Capture the cell that displays the provided text and extract its (X, Y) central coordinate. 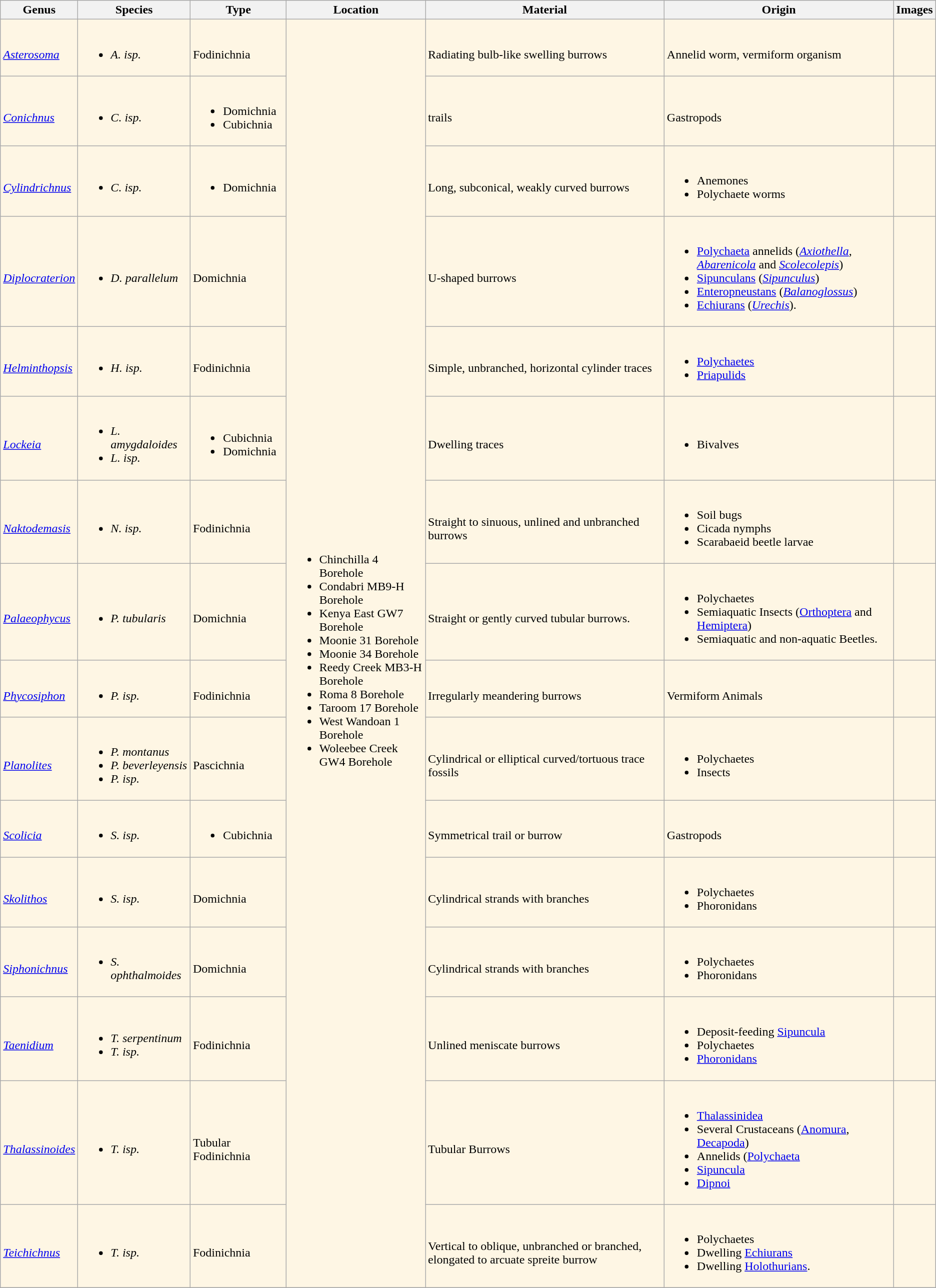
PolychaetesSemiaquatic Insects (Orthoptera and Hemiptera)Semiaquatic and non-aquatic Beetles. (779, 612)
AnemonesPolychaete worms (779, 181)
Species (134, 10)
Taenidium (39, 1039)
PolychaetesInsects (779, 759)
Palaeophycus (39, 612)
Genus (39, 10)
PolychaetesDwelling EchiuransDwelling Holothurians. (779, 1247)
Origin (779, 10)
H. isp. (134, 361)
Images (914, 10)
P. montanusP. beverleyensisP. isp. (134, 759)
DomichniaCubichnia (238, 111)
Tubular Fodinichnia (238, 1143)
Siphonichnus (39, 962)
Diplocraterion (39, 271)
Vermiform Animals (779, 689)
Radiating bulb-like swelling burrows (545, 48)
S. ophthalmoides (134, 962)
Simple, unbranched, horizontal cylinder traces (545, 361)
Lockeia (39, 438)
Cylindrical or elliptical curved/tortuous trace fossils (545, 759)
T. serpentinumT. isp. (134, 1039)
Long, subconical, weakly curved burrows (545, 181)
ThalassinideaSeveral Crustaceans (Anomura, Decapoda)Annelids (PolychaetaSipunculaDipnoi (779, 1143)
Teichichnus (39, 1247)
Conichnus (39, 111)
Tubular Burrows (545, 1143)
Asterosoma (39, 48)
trails (545, 111)
Material (545, 10)
Soil bugsCicada nymphsScarabaeid beetle larvae (779, 522)
Cubichnia (238, 829)
Vertical to oblique, unbranched or branched, elongated to arcuate spreite burrow (545, 1247)
Deposit-feeding SipunculaPolychaetesPhoronidans (779, 1039)
Straight to sinuous, unlined and unbranched burrows (545, 522)
N. isp. (134, 522)
Location (356, 10)
Helminthopsis (39, 361)
Pascichnia (238, 759)
Bivalves (779, 438)
D. parallelum (134, 271)
Skolithos (39, 892)
Irregularly meandering burrows (545, 689)
Planolites (39, 759)
Cylindrichnus (39, 181)
Straight or gently curved tubular burrows. (545, 612)
Type (238, 10)
Scolicia (39, 829)
U-shaped burrows (545, 271)
PolychaetesPriapulids (779, 361)
Dwelling traces (545, 438)
Phycosiphon (39, 689)
A. isp. (134, 48)
Naktodemasis (39, 522)
Polychaeta annelids (Axiothella, Abarenicola and Scolecolepis)Sipunculans (Sipunculus)Enteropneustans (Balanoglossus)Echiurans (Urechis). (779, 271)
L. amygdaloidesL. isp. (134, 438)
Unlined meniscate burrows (545, 1039)
Symmetrical trail or burrow (545, 829)
Thalassinoides (39, 1143)
P. isp. (134, 689)
CubichniaDomichnia (238, 438)
Annelid worm, vermiform organism (779, 48)
P. tubularis (134, 612)
